From the cell containing the given text, extract its center point as [x, y] coordinate. 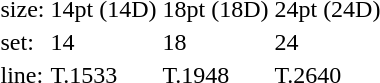
18 [216, 42]
14 [104, 42]
